Locate the cell with the specified text and output its (x, y) center coordinate. 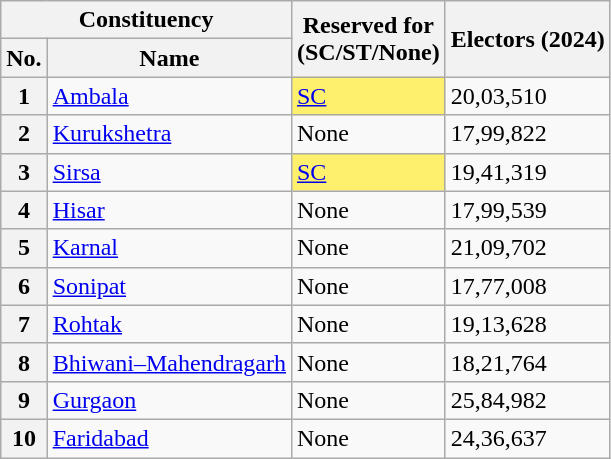
8 (24, 362)
Hisar (169, 210)
Electors (2024) (528, 39)
4 (24, 210)
19,41,319 (528, 172)
Reserved for(SC/ST/None) (368, 39)
19,13,628 (528, 324)
17,77,008 (528, 286)
25,84,982 (528, 400)
Gurgaon (169, 400)
Kurukshetra (169, 134)
20,03,510 (528, 96)
Rohtak (169, 324)
7 (24, 324)
Sonipat (169, 286)
17,99,822 (528, 134)
18,21,764 (528, 362)
No. (24, 58)
Sirsa (169, 172)
5 (24, 248)
1 (24, 96)
17,99,539 (528, 210)
21,09,702 (528, 248)
Name (169, 58)
2 (24, 134)
3 (24, 172)
Bhiwani–Mahendragarh (169, 362)
6 (24, 286)
10 (24, 438)
9 (24, 400)
Ambala (169, 96)
Faridabad (169, 438)
Karnal (169, 248)
24,36,637 (528, 438)
Constituency (146, 20)
